Return [X, Y] of the center of cell containing provided text 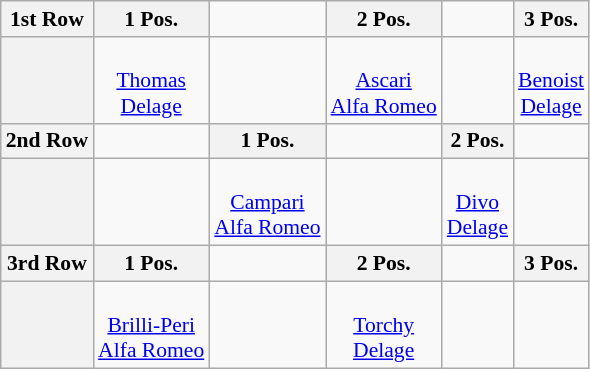
ThomasDelage [151, 80]
DivoDelage [478, 202]
TorchyDelage [384, 324]
CampariAlfa Romeo [267, 202]
BenoistDelage [551, 80]
1st Row [47, 19]
3rd Row [47, 264]
2nd Row [47, 141]
Brilli-PeriAlfa Romeo [151, 324]
AscariAlfa Romeo [384, 80]
